Return (x, y) of the center of cell containing provided text 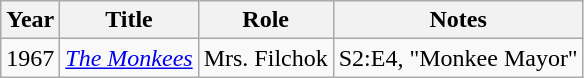
1967 (30, 58)
The Monkees (129, 58)
Notes (458, 20)
Title (129, 20)
S2:E4, "Monkee Mayor" (458, 58)
Year (30, 20)
Mrs. Filchok (266, 58)
Role (266, 20)
